Find where the given text appears and provide that cell's center as (x, y) coordinate. 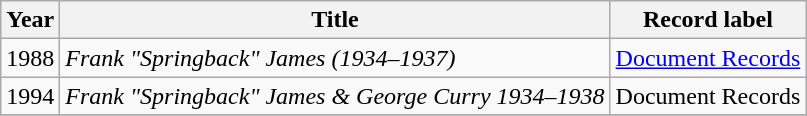
Frank "Springback" James (1934–1937) (335, 58)
Title (335, 20)
Record label (708, 20)
Year (30, 20)
1994 (30, 96)
Frank "Springback" James & George Curry 1934–1938 (335, 96)
1988 (30, 58)
